Locate the cell with the specified text and output its (x, y) center coordinate. 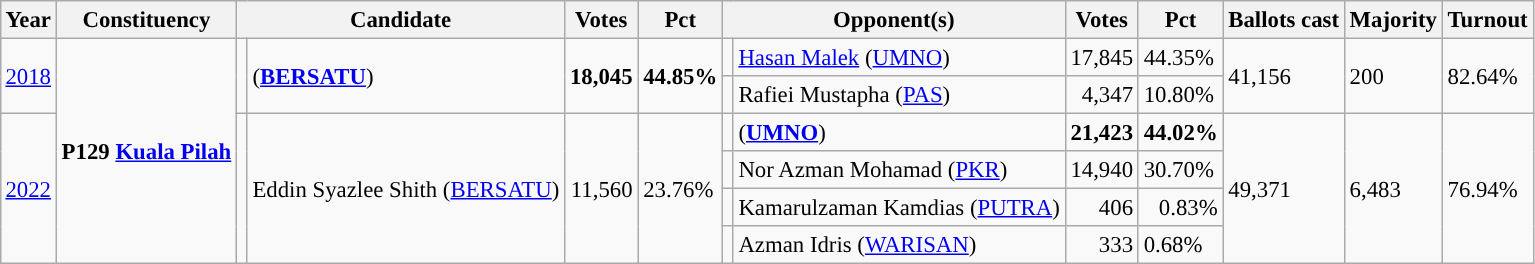
11,560 (602, 189)
17,845 (1102, 57)
Turnout (1488, 20)
49,371 (1284, 189)
P129 Kuala Pilah (146, 151)
4,347 (1102, 95)
333 (1102, 245)
0.83% (1180, 208)
Nor Azman Mohamad (PKR) (899, 170)
6,483 (1393, 189)
Candidate (401, 20)
44.35% (1180, 57)
Year (28, 20)
Rafiei Mustapha (PAS) (899, 95)
30.70% (1180, 170)
21,423 (1102, 133)
Hasan Malek (UMNO) (899, 57)
Majority (1393, 20)
44.02% (1180, 133)
76.94% (1488, 189)
Eddin Syazlee Shith (BERSATU) (406, 189)
10.80% (1180, 95)
(UMNO) (899, 133)
41,156 (1284, 76)
2018 (28, 76)
(BERSATU) (406, 76)
0.68% (1180, 245)
18,045 (602, 76)
23.76% (680, 189)
14,940 (1102, 170)
Opponent(s) (894, 20)
200 (1393, 76)
Constituency (146, 20)
406 (1102, 208)
Azman Idris (WARISAN) (899, 245)
44.85% (680, 76)
Kamarulzaman Kamdias (PUTRA) (899, 208)
82.64% (1488, 76)
2022 (28, 189)
Ballots cast (1284, 20)
